Pinpoint the cell where the given text exists, returning its [X, Y] midpoint coordinate. 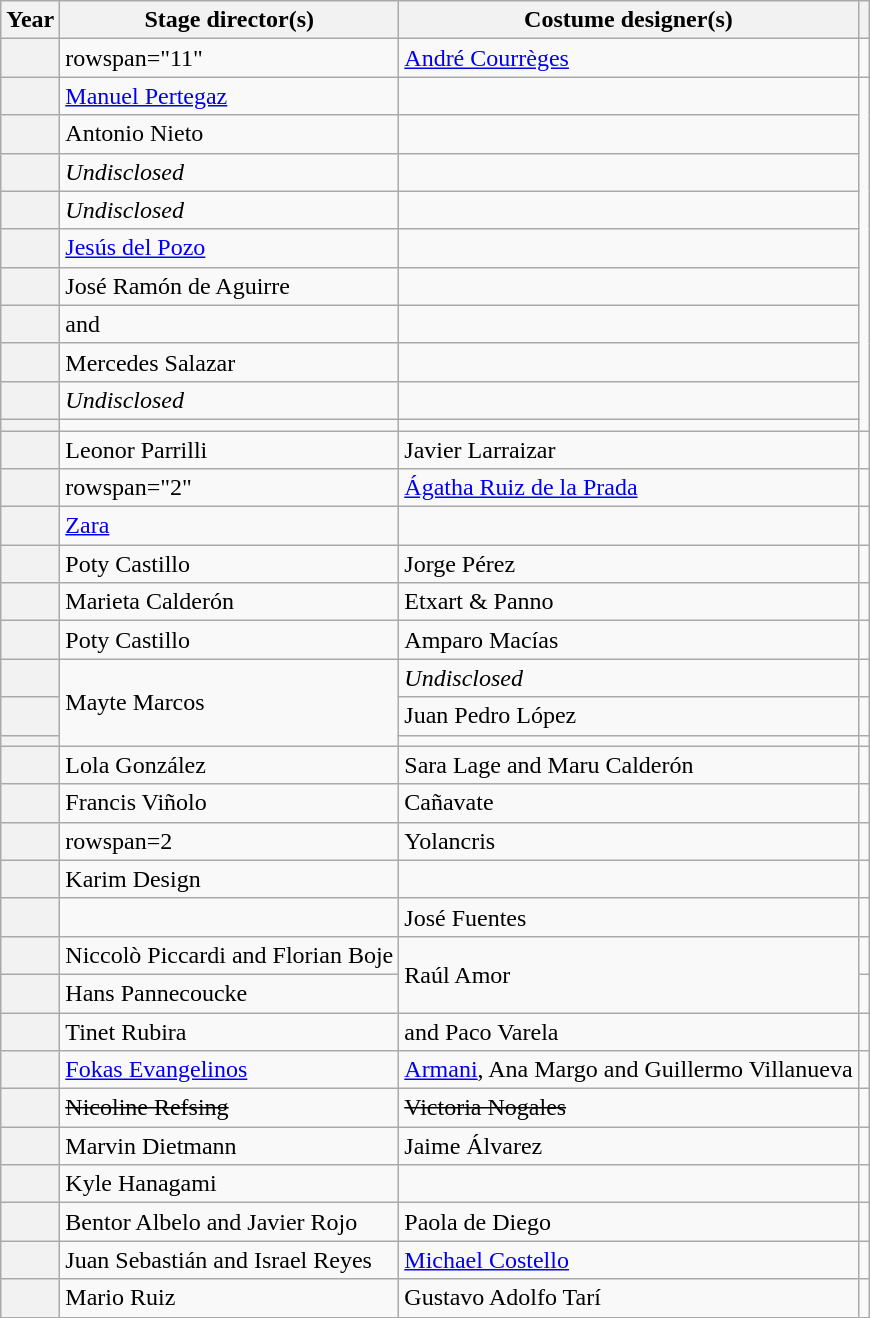
Marvin Dietmann [230, 1146]
Michael Costello [628, 1260]
and [230, 324]
Manuel Pertegaz [230, 96]
Amparo Macías [628, 640]
Karim Design [230, 879]
rowspan=2 [230, 841]
Ágatha Ruiz de la Prada [628, 488]
Mayte Marcos [230, 702]
Mario Ruiz [230, 1298]
Etxart & Panno [628, 602]
José Ramón de Aguirre [230, 286]
Tinet Rubira [230, 1031]
rowspan="2" [230, 488]
Juan Pedro López [628, 716]
rowspan="11" [230, 58]
Cañavate [628, 803]
Lola González [230, 765]
Leonor Parrilli [230, 449]
Jaime Álvarez [628, 1146]
Sara Lage and Maru Calderón [628, 765]
José Fuentes [628, 917]
Jesús del Pozo [230, 248]
Gustavo Adolfo Tarí [628, 1298]
Francis Viñolo [230, 803]
Raúl Amor [628, 974]
André Courrèges [628, 58]
Javier Larraizar [628, 449]
Marieta Calderón [230, 602]
Zara [230, 526]
Juan Sebastián and Israel Reyes [230, 1260]
Jorge Pérez [628, 564]
Costume designer(s) [628, 20]
Antonio Nieto [230, 134]
and Paco Varela [628, 1031]
Victoria Nogales [628, 1108]
Niccolò Piccardi and Florian Boje [230, 955]
Yolancris [628, 841]
Mercedes Salazar [230, 362]
Paola de Diego [628, 1222]
Bentor Albelo and Javier Rojo [230, 1222]
Stage director(s) [230, 20]
Armani, Ana Margo and Guillermo Villanueva [628, 1070]
Hans Pannecoucke [230, 993]
Year [30, 20]
Nicoline Refsing [230, 1108]
Kyle Hanagami [230, 1184]
Fokas Evangelinos [230, 1070]
